From the cell containing the given text, extract its center point as (x, y) coordinate. 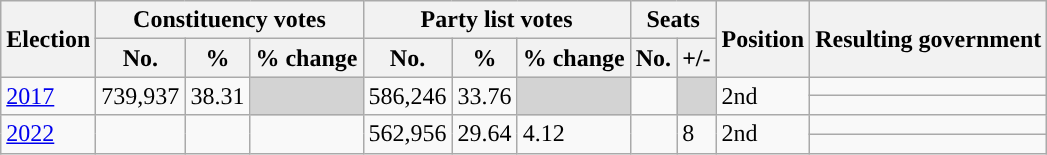
2022 (48, 134)
+/- (696, 58)
38.31 (218, 96)
Seats (673, 20)
Constituency votes (230, 20)
739,937 (140, 96)
8 (696, 134)
4.12 (574, 134)
2017 (48, 96)
Resulting government (928, 39)
29.64 (484, 134)
Party list votes (496, 20)
Election (48, 39)
33.76 (484, 96)
Position (763, 39)
586,246 (408, 96)
562,956 (408, 134)
